Locate the cell with the specified text and output its [x, y] center coordinate. 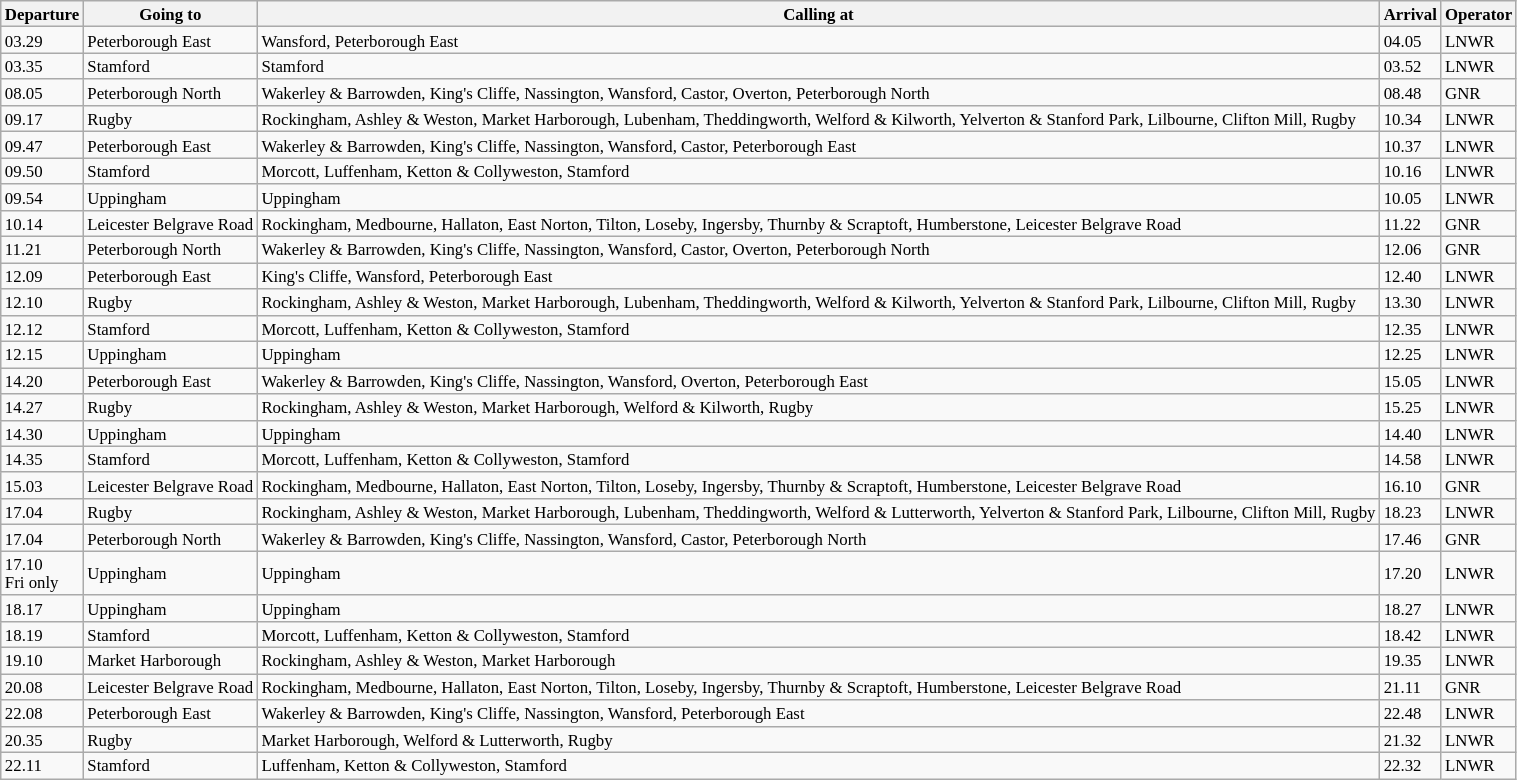
12.12 [42, 328]
12.15 [42, 355]
03.52 [1410, 66]
17.10Fri only [42, 573]
12.10 [42, 302]
04.05 [1410, 40]
King's Cliffe, Wansford, Peterborough East [818, 276]
13.30 [1410, 302]
15.05 [1410, 381]
17.20 [1410, 573]
12.06 [1410, 250]
10.16 [1410, 171]
Wakerley & Barrowden, King's Cliffe, Nassington, Wansford, Overton, Peterborough East [818, 381]
10.14 [42, 224]
18.42 [1410, 635]
12.35 [1410, 328]
14.58 [1410, 459]
12.40 [1410, 276]
10.37 [1410, 145]
22.32 [1410, 766]
Operator [1478, 14]
16.10 [1410, 486]
09.47 [42, 145]
Wansford, Peterborough East [818, 40]
Market Harborough, Welford & Lutterworth, Rugby [818, 739]
10.05 [1410, 197]
03.35 [42, 66]
21.32 [1410, 739]
14.20 [42, 381]
Market Harborough [170, 661]
Calling at [818, 14]
22.08 [42, 713]
Departure [42, 14]
19.10 [42, 661]
14.40 [1410, 433]
Rockingham, Ashley & Weston, Market Harborough [818, 661]
09.17 [42, 119]
14.30 [42, 433]
15.03 [42, 486]
Luffenham, Ketton & Collyweston, Stamford [818, 766]
10.34 [1410, 119]
Wakerley & Barrowden, King's Cliffe, Nassington, Wansford, Castor, Peterborough North [818, 538]
21.11 [1410, 687]
14.27 [42, 407]
12.25 [1410, 355]
17.46 [1410, 538]
18.23 [1410, 512]
Wakerley & Barrowden, King's Cliffe, Nassington, Wansford, Castor, Peterborough East [818, 145]
12.09 [42, 276]
09.50 [42, 171]
09.54 [42, 197]
22.48 [1410, 713]
08.48 [1410, 93]
11.22 [1410, 224]
03.29 [42, 40]
Rockingham, Ashley & Weston, Market Harborough, Welford & Kilworth, Rugby [818, 407]
Going to [170, 14]
20.08 [42, 687]
18.27 [1410, 608]
Wakerley & Barrowden, King's Cliffe, Nassington, Wansford, Peterborough East [818, 713]
20.35 [42, 739]
Arrival [1410, 14]
19.35 [1410, 661]
14.35 [42, 459]
18.17 [42, 608]
11.21 [42, 250]
08.05 [42, 93]
18.19 [42, 635]
22.11 [42, 766]
15.25 [1410, 407]
